For the text-containing cell, return its midpoint in [x, y] coordinate format. 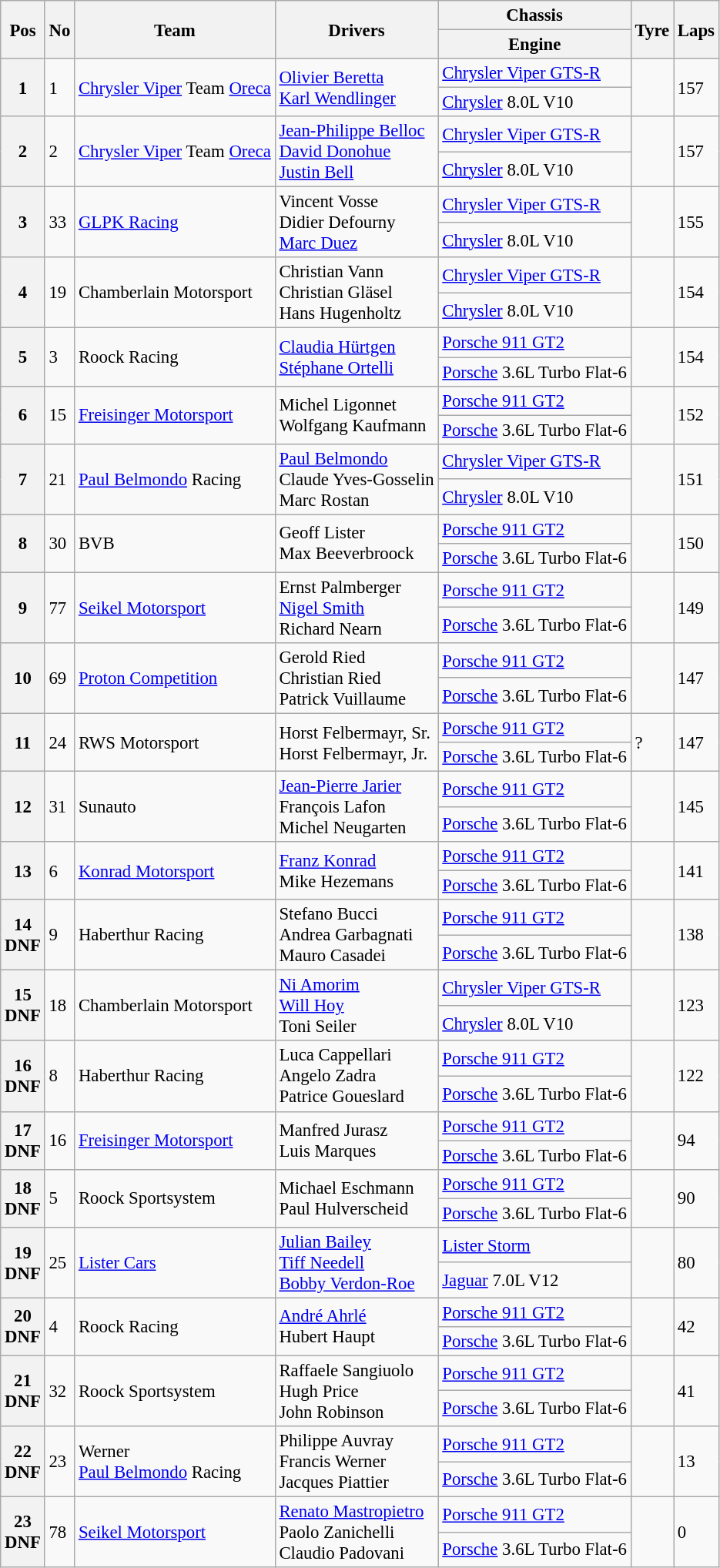
16DNF [23, 1077]
Raffaele Sangiuolo Hugh Price John Robinson [357, 1391]
19DNF [23, 1263]
Werner Paul Belmondo Racing [175, 1462]
78 [59, 1533]
15 [59, 414]
Lister Storm [534, 1245]
Pos [23, 29]
122 [696, 1077]
Olivier Beretta Karl Wendlinger [357, 88]
Renato Mastropietro Paolo Zanichelli Claudio Padovani [357, 1533]
Engine [534, 45]
Lister Cars [175, 1263]
Jaguar 7.0L V12 [534, 1280]
Ernst Palmberger Nigel Smith Richard Nearn [357, 608]
30 [59, 544]
7 [23, 479]
Laps [696, 29]
10 [23, 678]
Horst Felbermayr, Sr. Horst Felbermayr, Jr. [357, 742]
BVB [175, 544]
Luca Cappellari Angelo Zadra Patrice Goueslard [357, 1077]
21DNF [23, 1391]
Michael Eschmann Paul Hulverscheid [357, 1198]
Michel Ligonnet Wolfgang Kaufmann [357, 414]
Philippe Auvray Francis Werner Jacques Piattier [357, 1462]
23DNF [23, 1533]
18DNF [23, 1198]
Gerold Ried Christian Ried Patrick Vuillaume [357, 678]
Tyre [651, 29]
? [651, 742]
155 [696, 223]
20DNF [23, 1326]
69 [59, 678]
15DNF [23, 1006]
Konrad Motorsport [175, 870]
Jean-Pierre Jarier François Lafon Michel Neugarten [357, 807]
41 [696, 1391]
152 [696, 414]
André Ahrlé Hubert Haupt [357, 1326]
14DNF [23, 935]
Team [175, 29]
11 [23, 742]
19 [59, 293]
Proton Competition [175, 678]
RWS Motorsport [175, 742]
Jean-Philippe Belloc David Donohue Justin Bell [357, 152]
16 [59, 1140]
151 [696, 479]
Claudia Hürtgen Stéphane Ortelli [357, 357]
Paul Belmondo Racing [175, 479]
Drivers [357, 29]
22DNF [23, 1462]
Christian Vann Christian Gläsel Hans Hugenholtz [357, 293]
12 [23, 807]
94 [696, 1140]
Sunauto [175, 807]
Geoff Lister Max Beeverbroock [357, 544]
138 [696, 935]
31 [59, 807]
25 [59, 1263]
No [59, 29]
90 [696, 1198]
33 [59, 223]
80 [696, 1263]
Ni Amorim Will Hoy Toni Seiler [357, 1006]
Stefano Bucci Andrea Garbagnati Mauro Casadei [357, 935]
Chassis [534, 15]
141 [696, 870]
Paul Belmondo Claude Yves-Gosselin Marc Rostan [357, 479]
Vincent Vosse Didier Defourny Marc Duez [357, 223]
17DNF [23, 1140]
123 [696, 1006]
145 [696, 807]
150 [696, 544]
Manfred Jurasz Luis Marques [357, 1140]
77 [59, 608]
24 [59, 742]
Franz Konrad Mike Hezemans [357, 870]
21 [59, 479]
18 [59, 1006]
32 [59, 1391]
0 [696, 1533]
23 [59, 1462]
GLPK Racing [175, 223]
Julian Bailey Tiff Needell Bobby Verdon-Roe [357, 1263]
149 [696, 608]
42 [696, 1326]
